Capture the cell that displays the provided text and extract its [x, y] central coordinate. 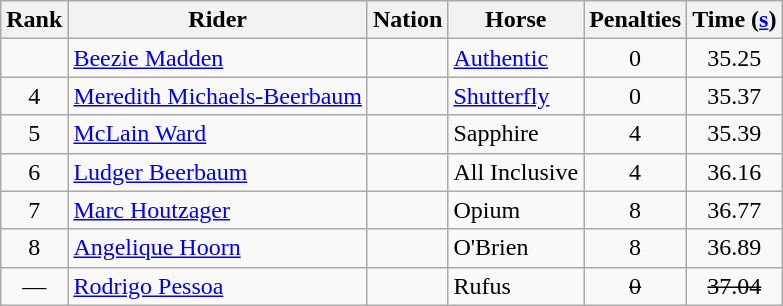
35.25 [734, 58]
Authentic [516, 58]
All Inclusive [516, 172]
Marc Houtzager [218, 210]
36.77 [734, 210]
Beezie Madden [218, 58]
Penalties [636, 20]
5 [34, 134]
Ludger Beerbaum [218, 172]
37.04 [734, 286]
Angelique Hoorn [218, 248]
Time (s) [734, 20]
Meredith Michaels-Beerbaum [218, 96]
Rodrigo Pessoa [218, 286]
Sapphire [516, 134]
— [34, 286]
Horse [516, 20]
Nation [407, 20]
Rufus [516, 286]
36.89 [734, 248]
McLain Ward [218, 134]
Rider [218, 20]
7 [34, 210]
36.16 [734, 172]
6 [34, 172]
35.39 [734, 134]
Rank [34, 20]
O'Brien [516, 248]
Shutterfly [516, 96]
35.37 [734, 96]
Opium [516, 210]
